Return [X, Y] of the center of cell containing provided text 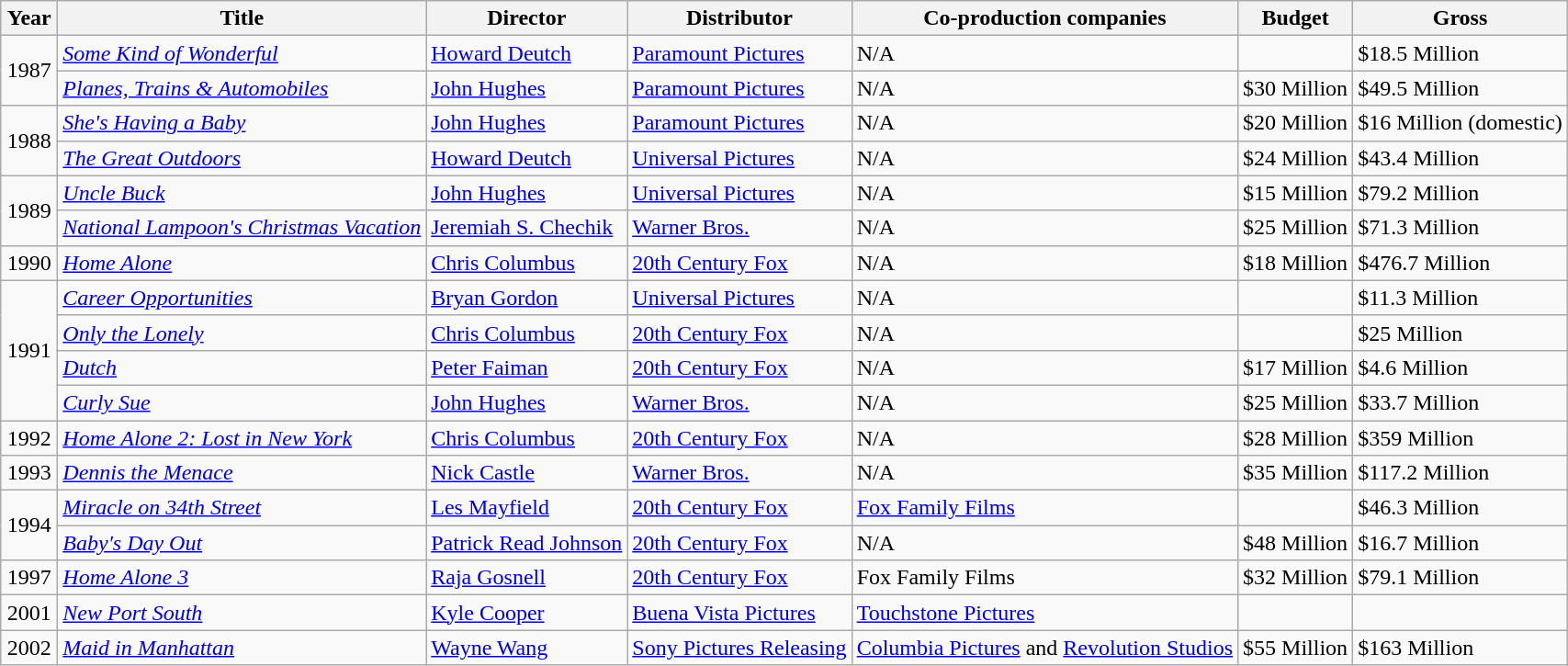
Director [527, 18]
Dutch [243, 367]
Only the Lonely [243, 333]
Kyle Cooper [527, 613]
1992 [29, 438]
Some Kind of Wonderful [243, 53]
$17 Million [1295, 367]
Home Alone 3 [243, 578]
$43.4 Million [1461, 158]
1990 [29, 263]
National Lampoon's Christmas Vacation [243, 228]
$55 Million [1295, 648]
$11.3 Million [1461, 298]
$33.7 Million [1461, 402]
Distributor [739, 18]
Dennis the Menace [243, 473]
Touchstone Pictures [1044, 613]
$18 Million [1295, 263]
$20 Million [1295, 123]
Columbia Pictures and Revolution Studios [1044, 648]
Les Mayfield [527, 508]
Maid in Manhattan [243, 648]
$48 Million [1295, 543]
$32 Million [1295, 578]
Home Alone 2: Lost in New York [243, 438]
Gross [1461, 18]
1994 [29, 525]
$4.6 Million [1461, 367]
Home Alone [243, 263]
Co-production companies [1044, 18]
2001 [29, 613]
Buena Vista Pictures [739, 613]
Title [243, 18]
Uncle Buck [243, 193]
Curly Sue [243, 402]
Raja Gosnell [527, 578]
Wayne Wang [527, 648]
$16.7 Million [1461, 543]
Nick Castle [527, 473]
Planes, Trains & Automobiles [243, 88]
$71.3 Million [1461, 228]
Patrick Read Johnson [527, 543]
$49.5 Million [1461, 88]
She's Having a Baby [243, 123]
$24 Million [1295, 158]
1997 [29, 578]
The Great Outdoors [243, 158]
$28 Million [1295, 438]
$476.7 Million [1461, 263]
$46.3 Million [1461, 508]
Jeremiah S. Chechik [527, 228]
$18.5 Million [1461, 53]
1993 [29, 473]
Career Opportunities [243, 298]
$359 Million [1461, 438]
$30 Million [1295, 88]
Bryan Gordon [527, 298]
Peter Faiman [527, 367]
Miracle on 34th Street [243, 508]
Year [29, 18]
1988 [29, 141]
$163 Million [1461, 648]
1987 [29, 71]
Sony Pictures Releasing [739, 648]
Budget [1295, 18]
1989 [29, 210]
$35 Million [1295, 473]
New Port South [243, 613]
Baby's Day Out [243, 543]
$117.2 Million [1461, 473]
1991 [29, 350]
$79.2 Million [1461, 193]
2002 [29, 648]
$16 Million (domestic) [1461, 123]
$79.1 Million [1461, 578]
$15 Million [1295, 193]
